Return the (X, Y) coordinate for the center point of the cell that contains the specified text.  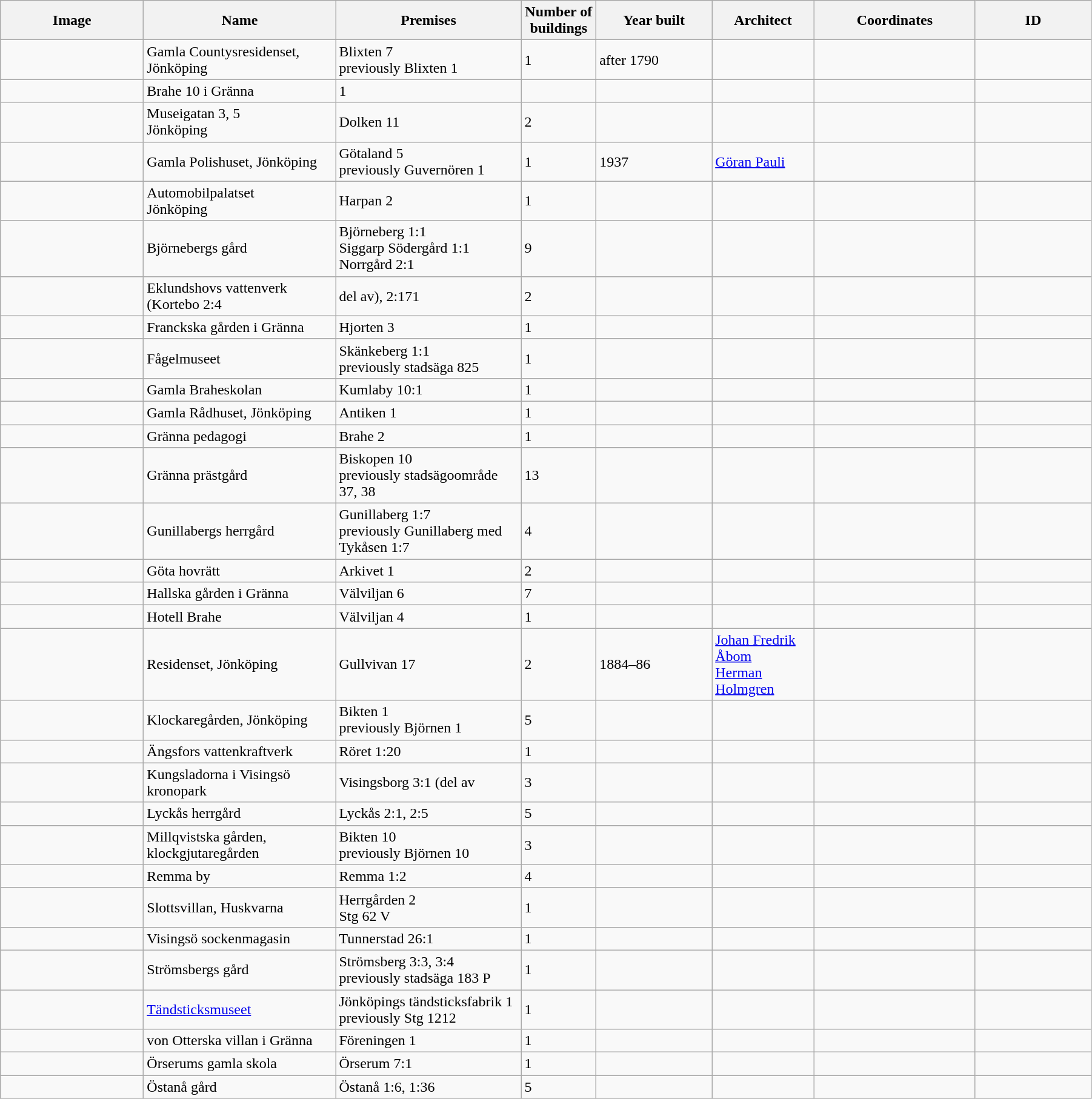
Björneberg 1:1Siggarp Södergård 1:1Norrgård 2:1 (428, 248)
del av), 2:171 (428, 296)
Gunillabergs herrgård (240, 531)
after 1790 (654, 59)
Visingsö sockenmagasin (240, 938)
Örserums gamla skola (240, 1064)
Slottsvillan, Huskvarna (240, 908)
Tändsticksmuseet (240, 1009)
Number ofbuildings (559, 21)
von Otterska villan i Gränna (240, 1041)
Fågelmuseet (240, 359)
Välviljan 6 (428, 594)
Visingsborg 3:1 (del av (428, 783)
Millqvistska gården, klockgjutaregården (240, 845)
Year built (654, 21)
Gamla Polishuset, Jönköping (240, 161)
Röret 1:20 (428, 751)
AutomobilpalatsetJönköping (240, 201)
Johan Fredrik ÅbomHerman Holmgren (764, 664)
Museigatan 3, 5Jönköping (240, 122)
Göta hovrätt (240, 571)
Föreningen 1 (428, 1041)
Eklundshovs vattenverk (Kortebo 2:4 (240, 296)
Lyckås 2:1, 2:5 (428, 814)
Klockaregården, Jönköping (240, 720)
Name (240, 21)
Tunnerstad 26:1 (428, 938)
Gränna pedagogi (240, 436)
13 (559, 476)
Kumlaby 10:1 (428, 390)
Blixten 7previously Blixten 1 (428, 59)
Herrgården 2Stg 62 V (428, 908)
Dolken 11 (428, 122)
Gamla Rådhuset, Jönköping (240, 413)
Götaland 5previously Guvernören 1 (428, 161)
Image (72, 21)
Antiken 1 (428, 413)
Gamla Countysresidenset, Jönköping (240, 59)
Kungsladorna i Visingsö kronopark (240, 783)
Harpan 2 (428, 201)
Göran Pauli (764, 161)
Välviljan 4 (428, 617)
Jönköpings tändsticksfabrik 1previously Stg 1212 (428, 1009)
Coordinates (894, 21)
Ängsfors vattenkraftverk (240, 751)
Biskopen 10previously stadsägoområde 37, 38 (428, 476)
Gullvivan 17 (428, 664)
Björnebergs gård (240, 248)
Strömsberg 3:3, 3:4previously stadsäga 183 P (428, 969)
Bikten 1previously Björnen 1 (428, 720)
Remma 1:2 (428, 876)
Hotell Brahe (240, 617)
9 (559, 248)
Skänkeberg 1:1previously stadsäga 825 (428, 359)
Arkivet 1 (428, 571)
1884–86 (654, 664)
Gränna prästgård (240, 476)
Hjorten 3 (428, 327)
Hallska gården i Gränna (240, 594)
Remma by (240, 876)
Brahe 10 i Gränna (240, 91)
Örserum 7:1 (428, 1064)
Franckska gården i Gränna (240, 327)
Architect (764, 21)
ID (1033, 21)
Gamla Braheskolan (240, 390)
Residenset, Jönköping (240, 664)
Östanå gård (240, 1087)
7 (559, 594)
Premises (428, 21)
Lyckås herrgård (240, 814)
Östanå 1:6, 1:36 (428, 1087)
Gunillaberg 1:7previously Gunillaberg med Tykåsen 1:7 (428, 531)
Bikten 10previously Björnen 10 (428, 845)
Strömsbergs gård (240, 969)
Brahe 2 (428, 436)
1937 (654, 161)
